Capture the cell that displays the provided text and extract its (X, Y) central coordinate. 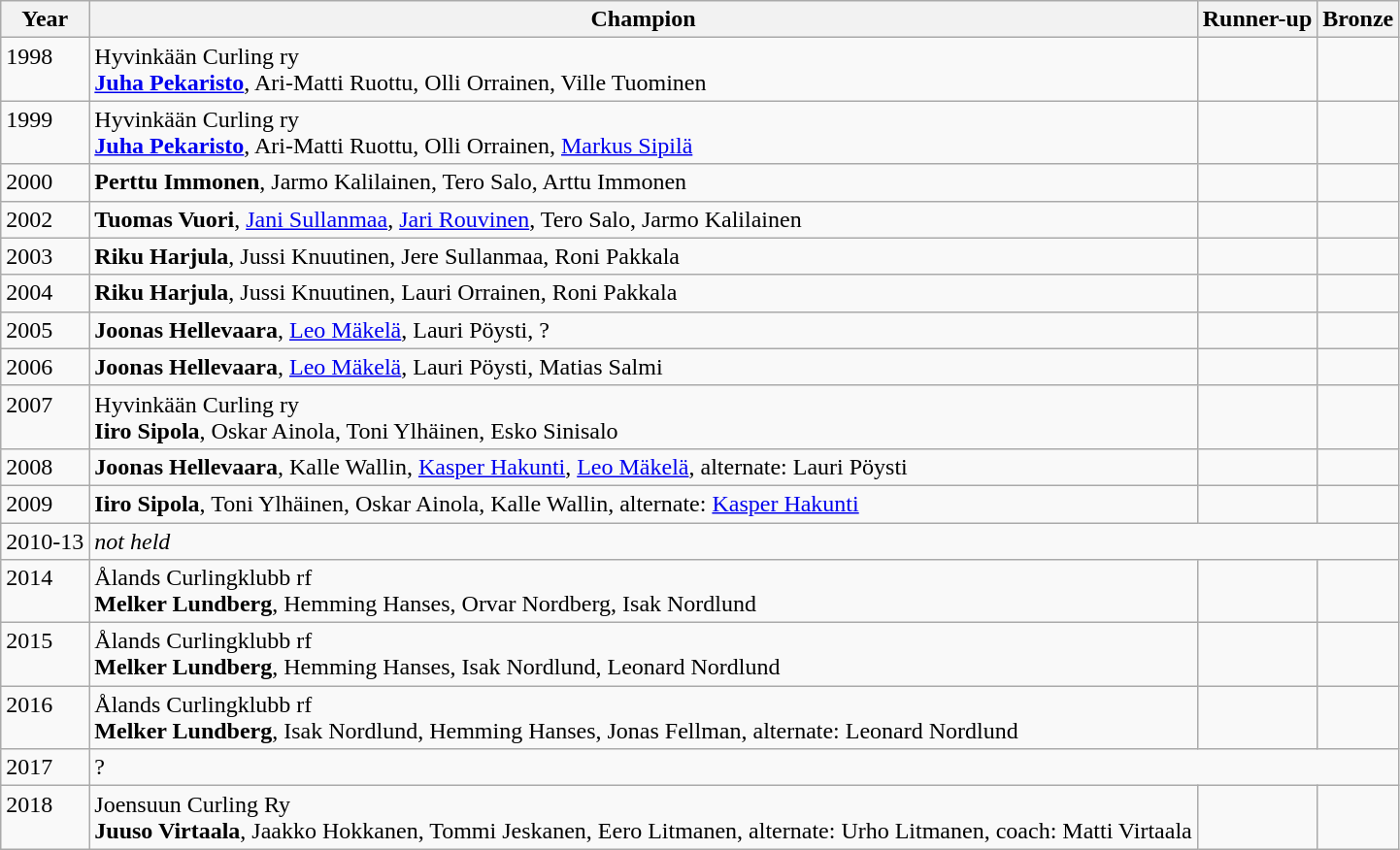
Year (45, 19)
Ålands Curlingklubb rfMelker Lundberg, Hemming Hanses, Orvar Nordberg, Isak Nordlund (643, 592)
2015 (45, 654)
Joonas Hellevaara, Leo Mäkelä, Lauri Pöysti, Matias Salmi (643, 367)
2016 (45, 718)
2008 (45, 467)
Hyvinkään Curling ryJuha Pekaristo, Ari-Matti Ruottu, Olli Orrainen, Ville Tuominen (643, 70)
Bronze (1358, 19)
Runner-up (1257, 19)
2004 (45, 293)
Joonas Hellevaara, Kalle Wallin, Kasper Hakunti, Leo Mäkelä, alternate: Lauri Pöysti (643, 467)
Perttu Immonen, Jarmo Kalilainen, Tero Salo, Arttu Immonen (643, 182)
Riku Harjula, Jussi Knuutinen, Lauri Orrainen, Roni Pakkala (643, 293)
1999 (45, 132)
not held (744, 540)
2018 (45, 817)
Ålands Curlingklubb rfMelker Lundberg, Hemming Hanses, Isak Nordlund, Leonard Nordlund (643, 654)
2014 (45, 592)
Joonas Hellevaara, Leo Mäkelä, Lauri Pöysti, ? (643, 330)
2005 (45, 330)
2002 (45, 219)
2003 (45, 256)
Iiro Sipola, Toni Ylhäinen, Oskar Ainola, Kalle Wallin, alternate: Kasper Hakunti (643, 504)
Champion (643, 19)
2009 (45, 504)
2007 (45, 417)
Ålands Curlingklubb rfMelker Lundberg, Isak Nordlund, Hemming Hanses, Jonas Fellman, alternate: Leonard Nordlund (643, 718)
2017 (45, 768)
Tuomas Vuori, Jani Sullanmaa, Jari Rouvinen, Tero Salo, Jarmo Kalilainen (643, 219)
1998 (45, 70)
Hyvinkään Curling ryJuha Pekaristo, Ari-Matti Ruottu, Olli Orrainen, Markus Sipilä (643, 132)
2006 (45, 367)
2000 (45, 182)
? (744, 768)
Riku Harjula, Jussi Knuutinen, Jere Sullanmaa, Roni Pakkala (643, 256)
2010-13 (45, 540)
Hyvinkään Curling ryIiro Sipola, Oskar Ainola, Toni Ylhäinen, Esko Sinisalo (643, 417)
Joensuun Curling RyJuuso Virtaala, Jaakko Hokkanen, Tommi Jeskanen, Eero Litmanen, alternate: Urho Litmanen, coach: Matti Virtaala (643, 817)
